Find where the given text appears and provide that cell's center as (X, Y) coordinate. 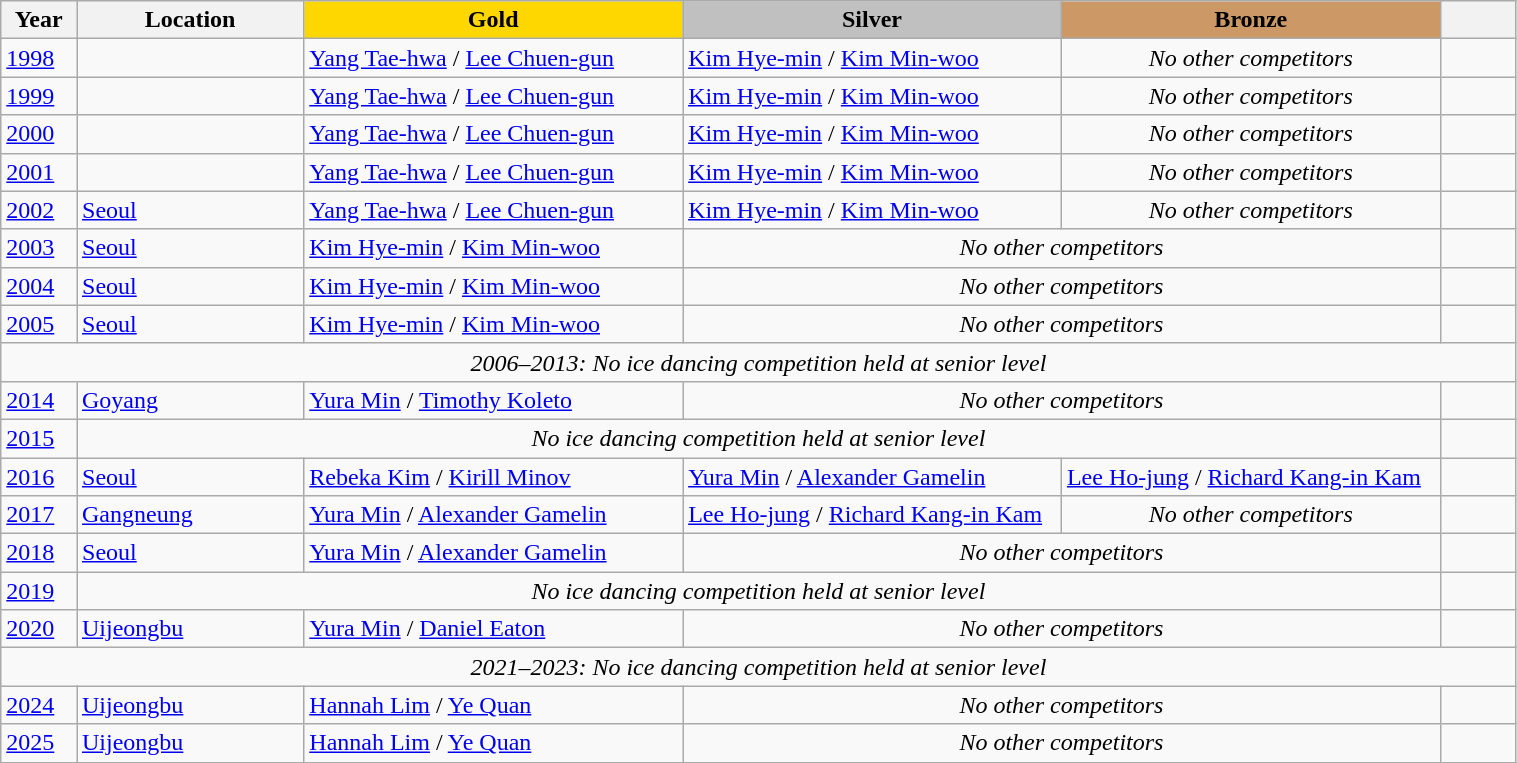
2015 (39, 438)
2024 (39, 705)
Gangneung (190, 515)
Rebeka Kim / Kirill Minov (494, 477)
2025 (39, 743)
2004 (39, 286)
2021–2023: No ice dancing competition held at senior level (758, 667)
2001 (39, 172)
2003 (39, 248)
Bronze (1250, 20)
Silver (872, 20)
2018 (39, 553)
Location (190, 20)
2014 (39, 400)
Goyang (190, 400)
2000 (39, 134)
Year (39, 20)
2019 (39, 591)
Yura Min / Daniel Eaton (494, 629)
1998 (39, 58)
2006–2013: No ice dancing competition held at senior level (758, 362)
2016 (39, 477)
Gold (494, 20)
2005 (39, 324)
2017 (39, 515)
2020 (39, 629)
2002 (39, 210)
1999 (39, 96)
Yura Min / Timothy Koleto (494, 400)
